For the text-containing cell, return its midpoint in [x, y] coordinate format. 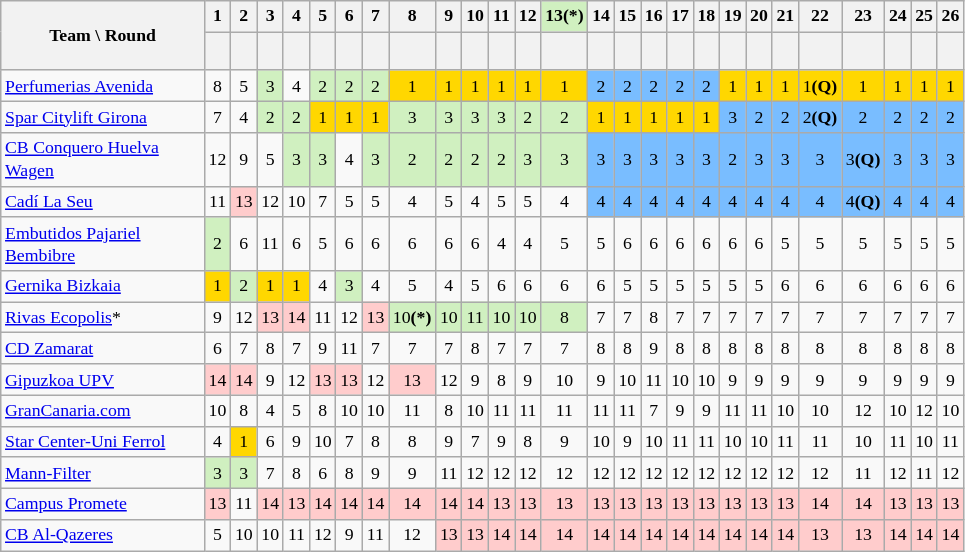
25 [924, 16]
Team \ Round [103, 36]
20 [759, 16]
Mann-Filter [103, 472]
16 [654, 16]
23 [864, 16]
18 [706, 16]
Rivas Ecopolis* [103, 318]
CB Conquero Huelva Wagen [103, 159]
13(*) [564, 16]
21 [785, 16]
2(Q) [820, 116]
Spar Citylift Girona [103, 116]
CD Zamarat [103, 348]
Gipuzkoa UPV [103, 380]
Gernika Bizkaia [103, 286]
22 [820, 16]
10(*) [412, 318]
CB Al-Qazeres [103, 534]
26 [950, 16]
Campus Promete [103, 504]
3(Q) [864, 159]
Embutidos Pajariel Bembibre [103, 244]
1(Q) [820, 86]
Star Center-Uni Ferrol [103, 442]
Perfumerias Avenida [103, 86]
15 [627, 16]
17 [680, 16]
4(Q) [864, 202]
24 [898, 16]
GranCanaria.com [103, 410]
Cadí La Seu [103, 202]
19 [732, 16]
